Pinpoint the cell where the given text exists, returning its (x, y) midpoint coordinate. 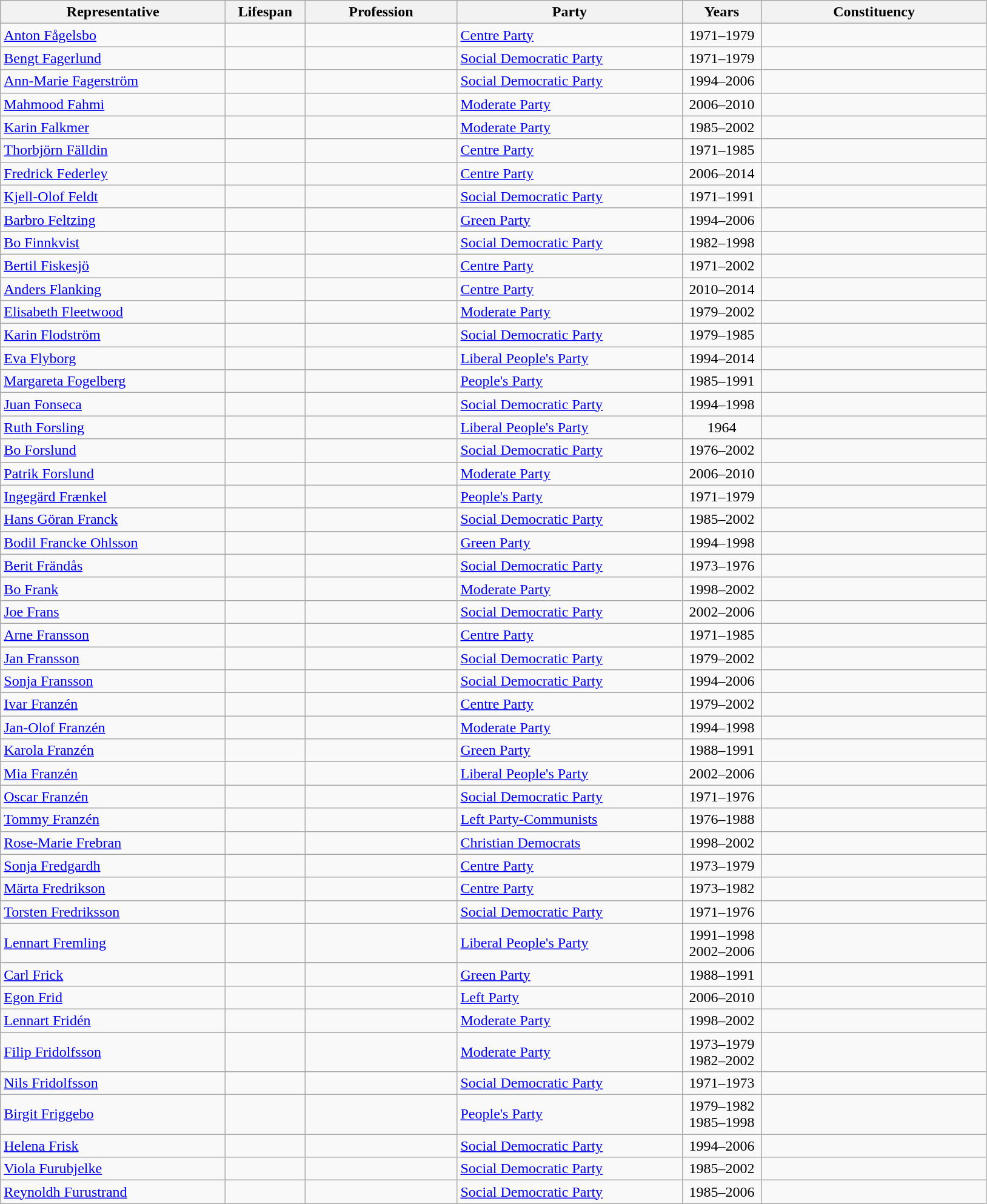
Reynoldh Furustrand (113, 1192)
Lennart Fridén (113, 1020)
Birgit Friggebo (113, 1114)
Märta Fredrikson (113, 889)
2006–2014 (721, 173)
1973–1982 (721, 889)
Rose-Marie Frebran (113, 843)
Jan-Olof Franzén (113, 727)
Sonja Fredgardh (113, 866)
Bengt Fagerlund (113, 58)
1994–2014 (721, 358)
Ruth Forsling (113, 427)
Mia Franzén (113, 774)
Berit Frändås (113, 566)
Christian Democrats (570, 843)
Anders Flanking (113, 289)
1982–1998 (721, 242)
Lennart Fremling (113, 943)
Oscar Franzén (113, 797)
2010–2014 (721, 289)
Lifespan (266, 12)
1979–19821985–1998 (721, 1114)
Bo Forslund (113, 450)
1973–1979 (721, 866)
Tommy Franzén (113, 820)
Party (570, 12)
Kjell-Olof Feldt (113, 196)
Years (721, 12)
Joe Frans (113, 612)
Karola Franzén (113, 751)
Elisabeth Fleetwood (113, 312)
Fredrick Federley (113, 173)
Ingegärd Frænkel (113, 497)
Hans Göran Franck (113, 520)
Karin Falkmer (113, 127)
Karin Flodström (113, 335)
1985–2006 (721, 1192)
Ivar Franzén (113, 704)
1976–2002 (721, 450)
Left Party-Communists (570, 820)
Juan Fonseca (113, 404)
1971–2002 (721, 266)
Profession (381, 12)
Egon Frid (113, 997)
1971–1973 (721, 1083)
Mahmood Fahmi (113, 104)
Nils Fridolfsson (113, 1083)
Margareta Fogelberg (113, 381)
Jan Fransson (113, 658)
Torsten Fredriksson (113, 912)
Arne Fransson (113, 635)
Constituency (874, 12)
1985–1991 (721, 381)
Barbro Feltzing (113, 219)
Eva Flyborg (113, 358)
Bo Frank (113, 589)
Helena Frisk (113, 1146)
Bertil Fiskesjö (113, 266)
Bo Finnkvist (113, 242)
1979–1985 (721, 335)
1973–1976 (721, 566)
1991–19982002–2006 (721, 943)
1971–1991 (721, 196)
1976–1988 (721, 820)
Ann-Marie Fagerström (113, 81)
Patrik Forslund (113, 473)
1973–19791982–2002 (721, 1051)
Bodil Francke Ohlsson (113, 543)
Sonja Fransson (113, 681)
Viola Furubjelke (113, 1169)
1964 (721, 427)
Representative (113, 12)
Carl Frick (113, 974)
Thorbjörn Fälldin (113, 150)
Left Party (570, 997)
Anton Fågelsbo (113, 35)
Filip Fridolfsson (113, 1051)
